From the cell containing the given text, extract its center point as [X, Y] coordinate. 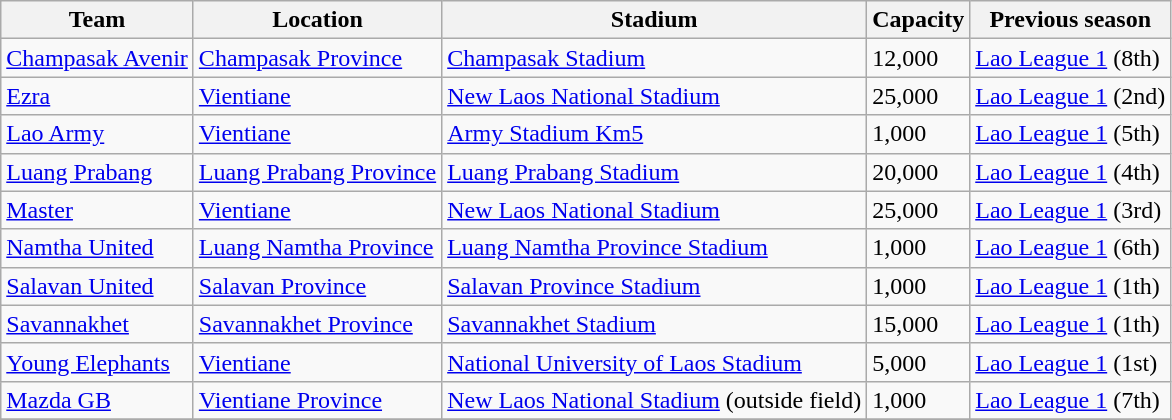
15,000 [918, 324]
12,000 [918, 58]
Lao League 1 (5th) [1070, 134]
Salavan United [98, 286]
Champasak Province [317, 58]
Lao League 1 (7th) [1070, 400]
Previous season [1070, 20]
Savannakhet Stadium [654, 324]
Savannakhet [98, 324]
Vientiane Province [317, 400]
Young Elephants [98, 362]
Master [98, 210]
Lao League 1 (3rd) [1070, 210]
Champasak Stadium [654, 58]
Lao League 1 (4th) [1070, 172]
Location [317, 20]
Stadium [654, 20]
5,000 [918, 362]
20,000 [918, 172]
Luang Namtha Province [317, 248]
Lao Army [98, 134]
Team [98, 20]
National University of Laos Stadium [654, 362]
Lao League 1 (6th) [1070, 248]
Namtha United [98, 248]
Salavan Province [317, 286]
Capacity [918, 20]
Luang Prabang [98, 172]
Champasak Avenir [98, 58]
Lao League 1 (2nd) [1070, 96]
Luang Namtha Province Stadium [654, 248]
New Laos National Stadium (outside field) [654, 400]
Luang Prabang Province [317, 172]
Lao League 1 (1st) [1070, 362]
Ezra [98, 96]
Lao League 1 (8th) [1070, 58]
Savannakhet Province [317, 324]
Mazda GB [98, 400]
Salavan Province Stadium [654, 286]
Army Stadium Km5 [654, 134]
Luang Prabang Stadium [654, 172]
